Detect which cell encompasses the target text, then output its [X, Y] center coordinate. 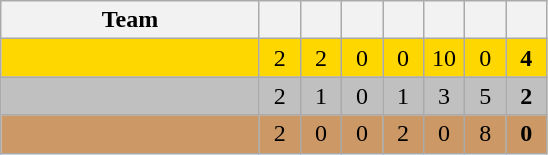
10 [444, 58]
5 [486, 96]
Team [130, 20]
4 [526, 58]
8 [486, 134]
3 [444, 96]
